Return [X, Y] of the center of cell containing provided text 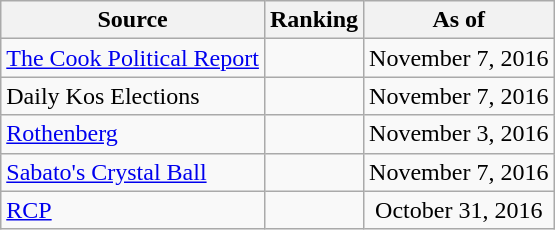
Sabato's Crystal Ball [133, 172]
As of [459, 20]
November 3, 2016 [459, 134]
The Cook Political Report [133, 58]
Source [133, 20]
RCP [133, 210]
October 31, 2016 [459, 210]
Daily Kos Elections [133, 96]
Ranking [314, 20]
Rothenberg [133, 134]
